Return [x, y] of the center of cell containing provided text 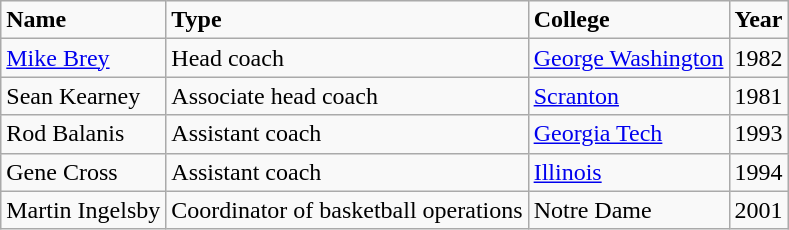
College [628, 20]
Year [758, 20]
Martin Ingelsby [84, 210]
Head coach [347, 58]
1994 [758, 172]
Coordinator of basketball operations [347, 210]
Name [84, 20]
Illinois [628, 172]
George Washington [628, 58]
1982 [758, 58]
Georgia Tech [628, 134]
1981 [758, 96]
Type [347, 20]
Sean Kearney [84, 96]
1993 [758, 134]
Mike Brey [84, 58]
Gene Cross [84, 172]
Rod Balanis [84, 134]
Associate head coach [347, 96]
2001 [758, 210]
Scranton [628, 96]
Notre Dame [628, 210]
